Provide the [x, y] coordinate of the cell's center where the given text is located.  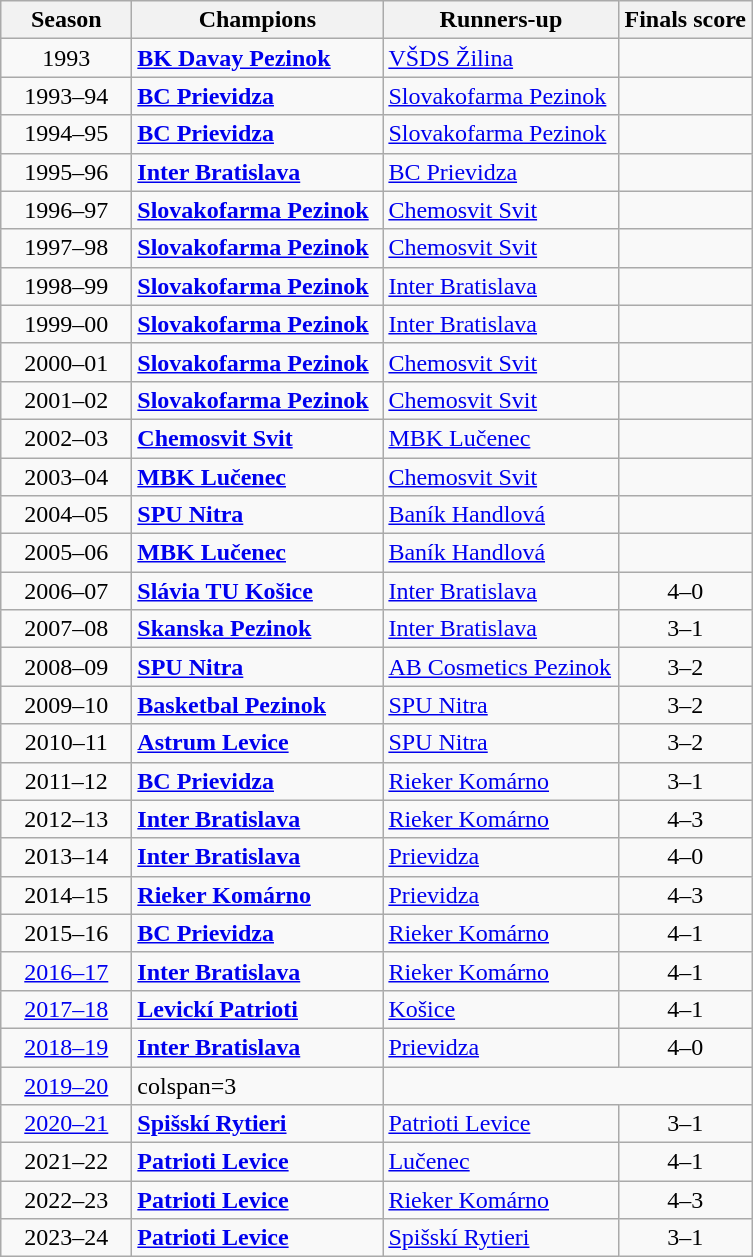
VŠDS Žilina [501, 58]
2008–09 [66, 667]
colspan=3 [258, 1085]
2021–22 [66, 1162]
2013–14 [66, 857]
2015–16 [66, 933]
2001–02 [66, 400]
Champions [258, 20]
Runners-up [501, 20]
BK Davay Pezinok [258, 58]
2022–23 [66, 1200]
2014–15 [66, 895]
1995–96 [66, 172]
2005–06 [66, 553]
Finals score [686, 20]
2004–05 [66, 515]
1993 [66, 58]
Basketbal Pezinok [258, 705]
2020–21 [66, 1124]
Košice [501, 1009]
1999–00 [66, 324]
2023–24 [66, 1238]
2019–20 [66, 1085]
2009–10 [66, 705]
2018–19 [66, 1047]
2012–13 [66, 819]
1994–95 [66, 134]
2011–12 [66, 781]
Skanska Pezinok [258, 629]
Lučenec [501, 1162]
Season [66, 20]
2010–11 [66, 743]
2002–03 [66, 438]
Levickí Patrioti [258, 1009]
AB Cosmetics Pezinok [501, 667]
1998–99 [66, 286]
2006–07 [66, 591]
2003–04 [66, 477]
2016–17 [66, 971]
1997–98 [66, 248]
2017–18 [66, 1009]
1996–97 [66, 210]
1993–94 [66, 96]
Slávia TU Košice [258, 591]
2007–08 [66, 629]
2000–01 [66, 362]
Astrum Levice [258, 743]
